Return the [X, Y] coordinate for the center point of the cell that contains the specified text.  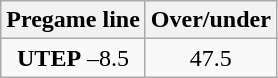
Over/under [210, 20]
Pregame line [74, 20]
47.5 [210, 58]
UTEP –8.5 [74, 58]
